Detect which cell encompasses the target text, then output its (X, Y) center coordinate. 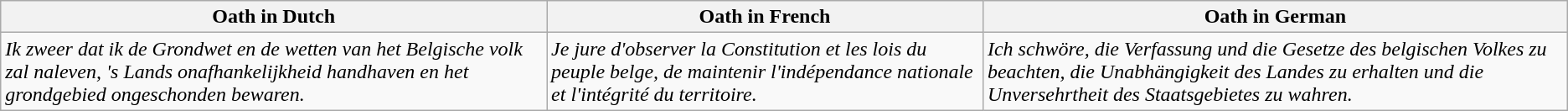
Je jure d'observer la Constitution et les lois du peuple belge, de maintenir l'indépendance nationale et l'intégrité du territoire. (766, 71)
Oath in Dutch (274, 17)
Oath in German (1275, 17)
Oath in French (766, 17)
